Find where the given text appears and provide that cell's center as [X, Y] coordinate. 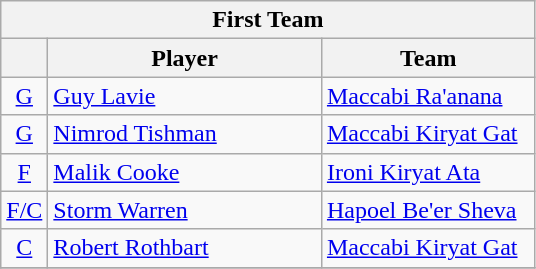
Robert Rothbart [185, 248]
F [24, 172]
Hapoel Be'er Sheva [428, 210]
C [24, 248]
Guy Lavie [185, 96]
First Team [268, 20]
Nimrod Tishman [185, 134]
Malik Cooke [185, 172]
Storm Warren [185, 210]
Maccabi Ra'anana [428, 96]
F/C [24, 210]
Ironi Kiryat Ata [428, 172]
Player [185, 58]
Team [428, 58]
